Find where the given text appears and provide that cell's center as [x, y] coordinate. 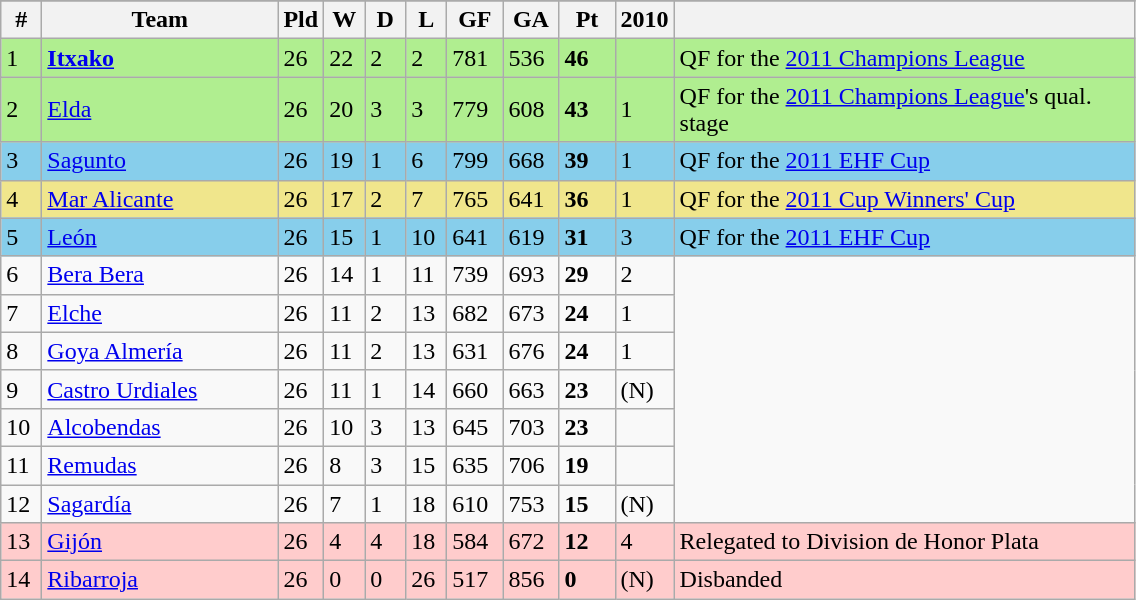
17 [344, 199]
Gijón [160, 542]
781 [475, 58]
610 [475, 503]
753 [531, 503]
Relegated to Division de Honor Plata [904, 542]
672 [531, 542]
W [344, 20]
584 [475, 542]
22 [344, 58]
Goya Almería [160, 351]
739 [475, 275]
536 [531, 58]
31 [587, 237]
QF for the 2011 Champions League's qual. stage [904, 110]
2010 [644, 20]
Mar Alicante [160, 199]
Ribarroja [160, 580]
663 [531, 389]
Remudas [160, 465]
619 [531, 237]
660 [475, 389]
Bera Bera [160, 275]
Itxako [160, 58]
43 [587, 110]
765 [475, 199]
9 [22, 389]
5 [22, 237]
Alcobendas [160, 427]
Team [160, 20]
46 [587, 58]
Castro Urdiales [160, 389]
779 [475, 110]
Disbanded [904, 580]
# [22, 20]
36 [587, 199]
QF for the 2011 Champions League [904, 58]
635 [475, 465]
693 [531, 275]
517 [475, 580]
GF [475, 20]
608 [531, 110]
645 [475, 427]
676 [531, 351]
León [160, 237]
Sagunto [160, 161]
Pld [301, 20]
682 [475, 313]
706 [531, 465]
D [386, 20]
39 [587, 161]
Sagardía [160, 503]
Pt [587, 20]
GA [531, 20]
QF for the 2011 Cup Winners' Cup [904, 199]
673 [531, 313]
Elda [160, 110]
29 [587, 275]
799 [475, 161]
668 [531, 161]
Elche [160, 313]
856 [531, 580]
20 [344, 110]
631 [475, 351]
L [426, 20]
703 [531, 427]
